Pinpoint the cell where the given text exists, returning its [X, Y] midpoint coordinate. 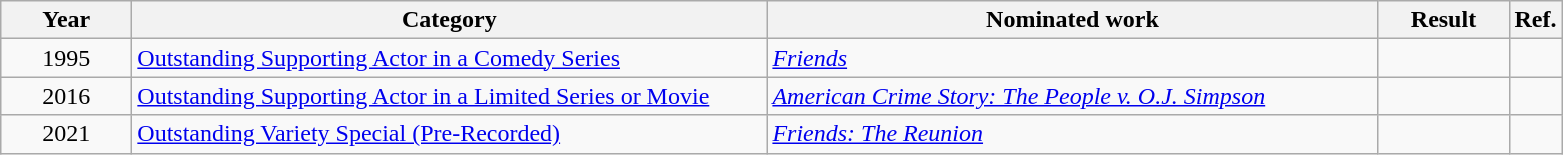
2021 [66, 134]
Year [66, 20]
Category [450, 20]
Friends [1072, 58]
Outstanding Supporting Actor in a Comedy Series [450, 58]
Result [1444, 20]
Ref. [1536, 20]
2016 [66, 96]
1995 [66, 58]
Friends: The Reunion [1072, 134]
Nominated work [1072, 20]
Outstanding Supporting Actor in a Limited Series or Movie [450, 96]
American Crime Story: The People v. O.J. Simpson [1072, 96]
Outstanding Variety Special (Pre-Recorded) [450, 134]
